Locate the cell with the specified text and output its (X, Y) center coordinate. 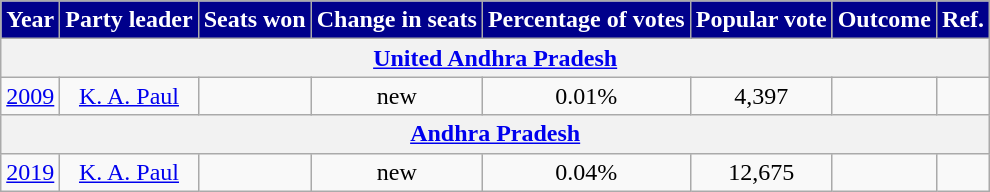
Year (30, 20)
Party leader (129, 20)
4,397 (761, 96)
United Andhra Pradesh (496, 58)
Outcome (884, 20)
Ref. (964, 20)
Andhra Pradesh (496, 134)
12,675 (761, 172)
Popular vote (761, 20)
Percentage of votes (586, 20)
Seats won (254, 20)
0.01% (586, 96)
2009 (30, 96)
2019 (30, 172)
0.04% (586, 172)
Change in seats (396, 20)
